Determine the (X, Y) coordinate at the center of the cell enclosing the given text.  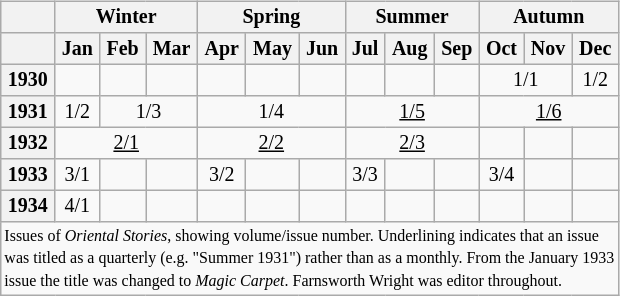
Aug (410, 48)
Jun (322, 48)
2/3 (412, 144)
3/1 (78, 174)
1930 (27, 80)
3/3 (365, 174)
1934 (27, 206)
Winter (126, 18)
1/3 (149, 112)
2/1 (126, 144)
1/4 (272, 112)
3/4 (502, 174)
Nov (548, 48)
3/2 (222, 174)
1931 (27, 112)
1932 (27, 144)
Sep (456, 48)
Jul (365, 48)
4/1 (78, 206)
Feb (123, 48)
May (272, 48)
2/2 (272, 144)
Dec (595, 48)
Mar (172, 48)
Jan (78, 48)
Autumn (548, 18)
1/6 (548, 112)
Summer (412, 18)
Apr (222, 48)
Oct (502, 48)
Spring (272, 18)
1/5 (412, 112)
1933 (27, 174)
1/1 (526, 80)
